For the text-containing cell, return its midpoint in [X, Y] coordinate format. 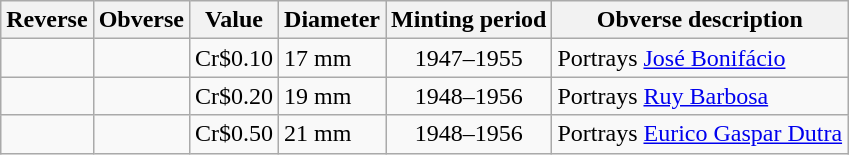
Cr$0.10 [234, 58]
Obverse [141, 20]
Diameter [332, 20]
Minting period [469, 20]
Value [234, 20]
17 mm [332, 58]
Cr$0.50 [234, 134]
Cr$0.20 [234, 96]
1947–1955 [469, 58]
Reverse [47, 20]
Portrays Eurico Gaspar Dutra [700, 134]
Portrays Ruy Barbosa [700, 96]
Obverse description [700, 20]
21 mm [332, 134]
19 mm [332, 96]
Portrays José Bonifácio [700, 58]
